Extract the (x, y) coordinate from the center of the cell holding the provided text.  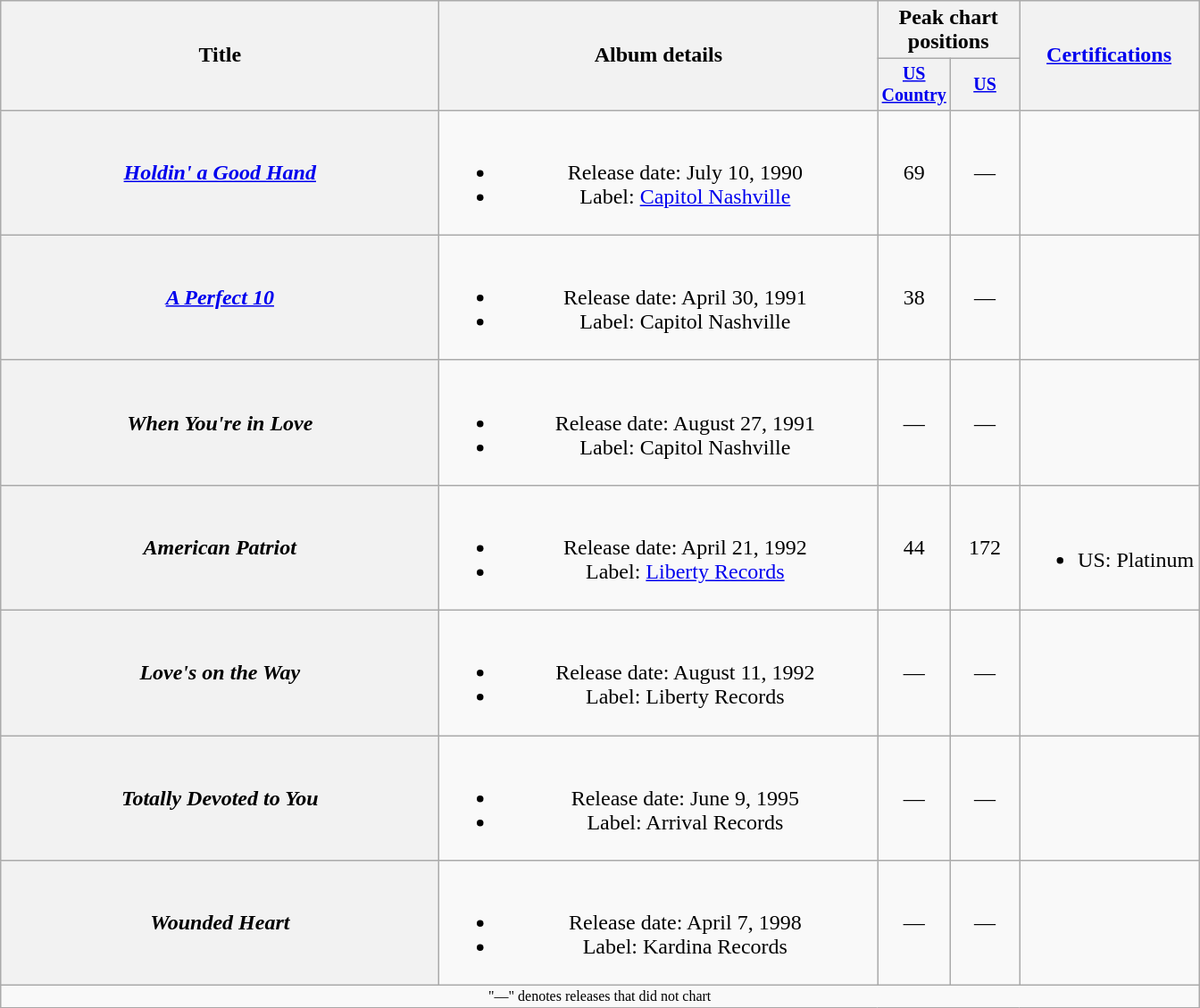
Release date: April 30, 1991Label: Capitol Nashville (659, 297)
69 (914, 172)
Release date: August 11, 1992Label: Liberty Records (659, 673)
US (986, 84)
When You're in Love (220, 422)
US Country (914, 84)
Album details (659, 55)
38 (914, 297)
Release date: August 27, 1991Label: Capitol Nashville (659, 422)
172 (986, 547)
"—" denotes releases that did not chart (600, 996)
Wounded Heart (220, 923)
Peak chartpositions (948, 30)
Release date: April 7, 1998Label: Kardina Records (659, 923)
American Patriot (220, 547)
Title (220, 55)
Certifications (1109, 55)
Holdin' a Good Hand (220, 172)
Release date: April 21, 1992Label: Liberty Records (659, 547)
Release date: June 9, 1995Label: Arrival Records (659, 798)
Love's on the Way (220, 673)
44 (914, 547)
Release date: July 10, 1990Label: Capitol Nashville (659, 172)
US: Platinum (1109, 547)
A Perfect 10 (220, 297)
Totally Devoted to You (220, 798)
